Provide the (X, Y) coordinate of the cell's center where the given text is located.  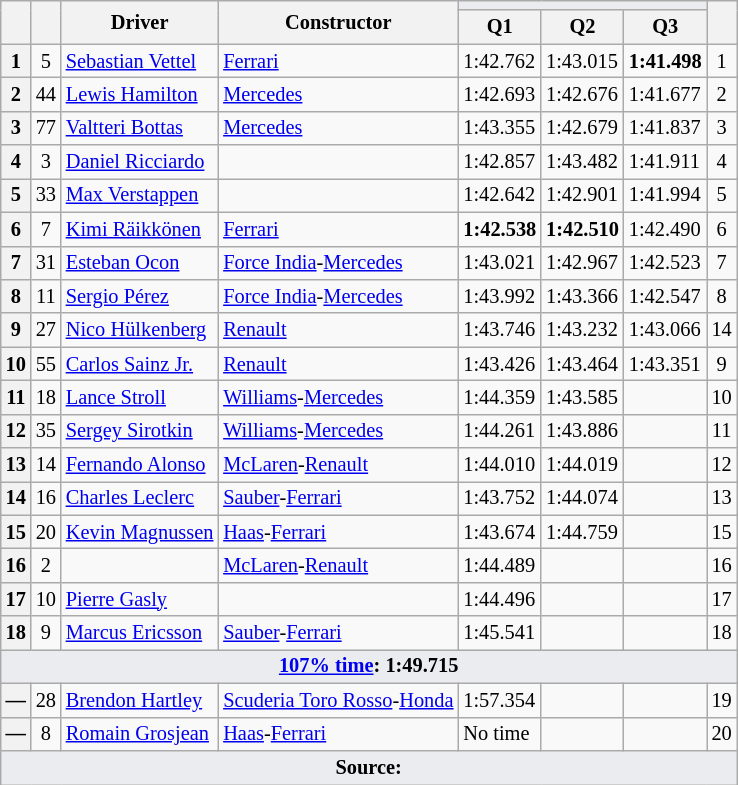
1:43.355 (500, 128)
1:41.994 (666, 195)
Brendon Hartley (140, 700)
1:42.547 (666, 296)
1:42.967 (582, 263)
Q3 (666, 27)
Max Verstappen (140, 195)
31 (46, 263)
Romain Grosjean (140, 734)
77 (46, 128)
1:44.489 (500, 565)
1:43.066 (666, 330)
Carlos Sainz Jr. (140, 364)
1:43.992 (500, 296)
19 (722, 700)
Charles Leclerc (140, 498)
1:57.354 (500, 700)
Kimi Räikkönen (140, 229)
Constructor (338, 22)
Valtteri Bottas (140, 128)
1:44.759 (582, 532)
1:42.538 (500, 229)
1:42.676 (582, 94)
1:42.642 (500, 195)
107% time: 1:49.715 (369, 666)
1:42.523 (666, 263)
Kevin Magnussen (140, 532)
Daniel Ricciardo (140, 162)
27 (46, 330)
1:41.498 (666, 61)
1:42.762 (500, 61)
1:43.464 (582, 364)
55 (46, 364)
1:42.693 (500, 94)
Sergey Sirotkin (140, 431)
1:43.482 (582, 162)
1:44.496 (500, 599)
33 (46, 195)
1:44.261 (500, 431)
Fernando Alonso (140, 465)
1:43.746 (500, 330)
1:42.901 (582, 195)
28 (46, 700)
Esteban Ocon (140, 263)
Q1 (500, 27)
1:41.837 (666, 128)
1:43.366 (582, 296)
Marcus Ericsson (140, 633)
Sergio Pérez (140, 296)
1:44.010 (500, 465)
1:43.585 (582, 397)
1:43.752 (500, 498)
1:42.679 (582, 128)
Lance Stroll (140, 397)
Q2 (582, 27)
1:43.426 (500, 364)
1:44.359 (500, 397)
Scuderia Toro Rosso-Honda (338, 700)
1:42.510 (582, 229)
35 (46, 431)
Nico Hülkenberg (140, 330)
1:43.886 (582, 431)
1:44.074 (582, 498)
1:43.351 (666, 364)
1:43.674 (500, 532)
1:41.677 (666, 94)
Source: (369, 767)
No time (500, 734)
1:43.015 (582, 61)
Pierre Gasly (140, 599)
1:42.857 (500, 162)
1:44.019 (582, 465)
1:41.911 (666, 162)
1:42.490 (666, 229)
1:45.541 (500, 633)
44 (46, 94)
Sebastian Vettel (140, 61)
1:43.021 (500, 263)
1:43.232 (582, 330)
Driver (140, 22)
Lewis Hamilton (140, 94)
